Find where the given text appears and provide that cell's center as [x, y] coordinate. 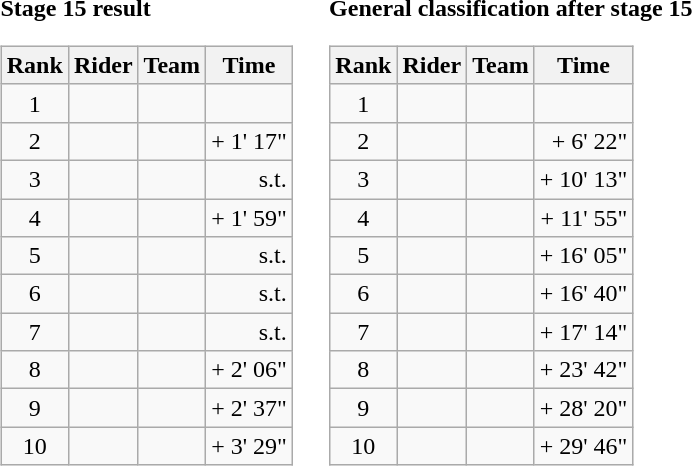
+ 2' 37" [250, 408]
+ 11' 55" [584, 217]
+ 28' 20" [584, 408]
+ 10' 13" [584, 179]
+ 23' 42" [584, 370]
+ 29' 46" [584, 446]
+ 1' 59" [250, 217]
+ 17' 14" [584, 332]
+ 1' 17" [250, 141]
+ 16' 05" [584, 256]
+ 2' 06" [250, 370]
+ 6' 22" [584, 141]
+ 3' 29" [250, 446]
+ 16' 40" [584, 294]
